Find where the given text appears and provide that cell's center as [X, Y] coordinate. 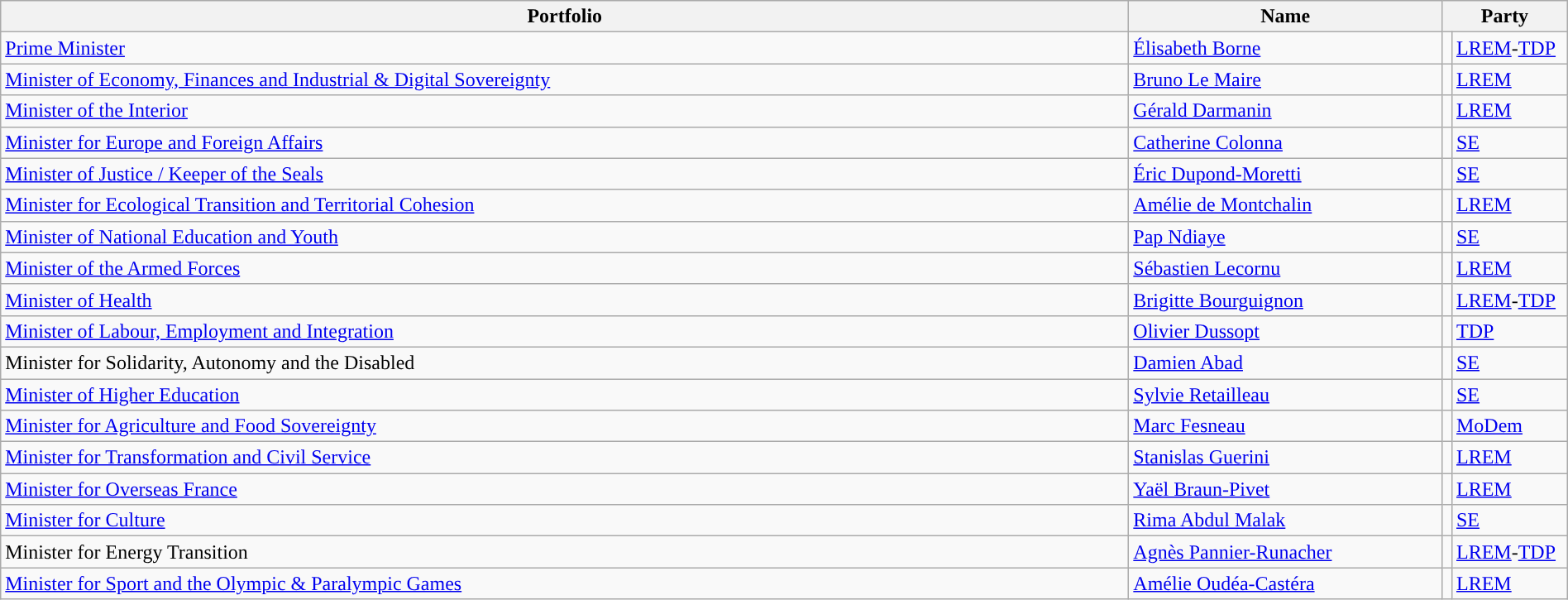
Minister of Labour, Employment and Integration [565, 331]
MoDem [1509, 426]
Yaël Braun-Pivet [1285, 489]
Minister for Overseas France [565, 489]
Rima Abdul Malak [1285, 521]
Sébastien Lecornu [1285, 268]
Minister for Transformation and Civil Service [565, 458]
Prime Minister [565, 48]
Amélie de Montchalin [1285, 205]
Marc Fesneau [1285, 426]
Minister for Energy Transition [565, 552]
Minister for Europe and Foreign Affairs [565, 142]
Éric Dupond-Moretti [1285, 174]
Minister of the Interior [565, 111]
Amélie Oudéa-Castéra [1285, 583]
Damien Abad [1285, 362]
Agnès Pannier-Runacher [1285, 552]
TDP [1509, 331]
Name [1285, 17]
Gérald Darmanin [1285, 111]
Minister of Higher Education [565, 395]
Portfolio [565, 17]
Minister of the Armed Forces [565, 268]
Brigitte Bourguignon [1285, 300]
Minister for Agriculture and Food Sovereignty [565, 426]
Olivier Dussopt [1285, 331]
Minister of Health [565, 300]
Party [1505, 17]
Élisabeth Borne [1285, 48]
Stanislas Guerini [1285, 458]
Minister for Solidarity, Autonomy and the Disabled [565, 362]
Minister of National Education and Youth [565, 237]
Minister for Culture [565, 521]
Catherine Colonna [1285, 142]
Minister for Ecological Transition and Territorial Cohesion [565, 205]
Minister for Sport and the Olympic & Paralympic Games [565, 583]
Pap Ndiaye [1285, 237]
Minister of Economy, Finances and Industrial & Digital Sovereignty [565, 79]
Bruno Le Maire [1285, 79]
Minister of Justice / Keeper of the Seals [565, 174]
Sylvie Retailleau [1285, 395]
